From the cell containing the given text, extract its center point as (X, Y) coordinate. 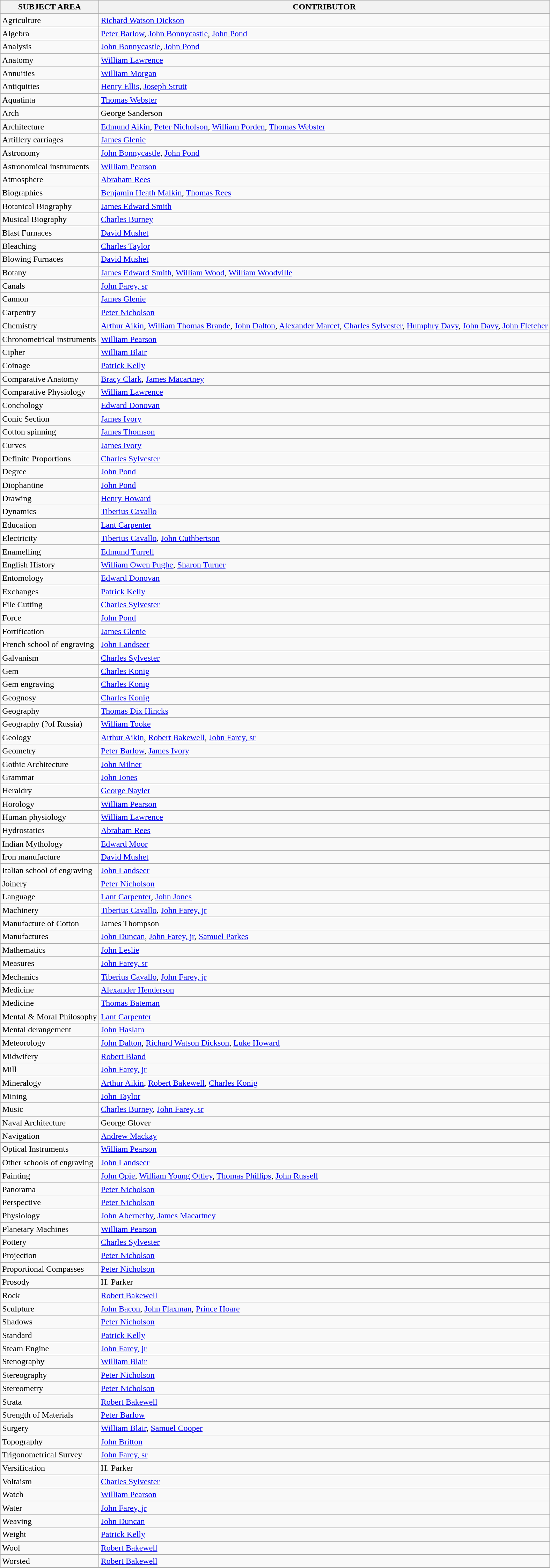
Coinage (50, 365)
Cipher (50, 352)
Fortification (50, 631)
Artillery carriages (50, 140)
Musical Biography (50, 220)
Other schools of engraving (50, 1162)
Peter Barlow, John Bonnycastle, John Pond (324, 34)
Mill (50, 1070)
Optical Instruments (50, 1149)
Atmosphere (50, 180)
Charles Burney, John Farey, sr (324, 1109)
Entomology (50, 578)
Pottery (50, 1242)
Language (50, 897)
Topography (50, 1442)
Mental & Moral Philosophy (50, 1017)
George Sanderson (324, 113)
Charles Burney (324, 220)
Geography (50, 711)
Bleaching (50, 246)
Water (50, 1508)
James Thompson (324, 923)
Comparative Anatomy (50, 379)
Thomas Bateman (324, 1003)
Cannon (50, 299)
Education (50, 525)
Panorama (50, 1189)
Lant Carpenter, John Jones (324, 897)
Force (50, 618)
Edmund Turrell (324, 551)
File Cutting (50, 605)
Andrew Mackay (324, 1136)
Anatomy (50, 60)
Astronomy (50, 153)
Comparative Physiology (50, 392)
Conchology (50, 406)
Watch (50, 1495)
Heraldry (50, 790)
Shadows (50, 1322)
Perspective (50, 1202)
Analysis (50, 47)
Stereometry (50, 1388)
Canals (50, 286)
Navigation (50, 1136)
Geometry (50, 751)
Joinery (50, 884)
John Taylor (324, 1096)
Biographies (50, 193)
Chemistry (50, 326)
Agriculture (50, 20)
Bracy Clark, James Macartney (324, 379)
French school of engraving (50, 645)
Mining (50, 1096)
William Blair, Samuel Cooper (324, 1428)
Projection (50, 1256)
Geognosy (50, 698)
Weaving (50, 1521)
Mineralogy (50, 1083)
SUBJECT AREA (50, 7)
Gothic Architecture (50, 764)
Meteorology (50, 1043)
Alexander Henderson (324, 990)
Strength of Materials (50, 1415)
Physiology (50, 1216)
Enamelling (50, 551)
Manufacture of Cotton (50, 923)
William Owen Pughe, Sharon Turner (324, 565)
James Edward Smith, William Wood, William Woodville (324, 273)
Naval Architecture (50, 1123)
Measures (50, 963)
John Abernethy, James Macartney (324, 1216)
Diophantine (50, 485)
Drawing (50, 498)
Human physiology (50, 817)
Painting (50, 1176)
Architecture (50, 126)
Gem engraving (50, 684)
William Morgan (324, 73)
Annuities (50, 73)
Exchanges (50, 592)
Botany (50, 273)
Prosody (50, 1282)
William Tooke (324, 724)
Blast Furnaces (50, 233)
CONTRIBUTOR (324, 7)
Arthur Aikin, William Thomas Brande, John Dalton, Alexander Marcet, Charles Sylvester, Humphry Davy, John Davy, John Fletcher (324, 326)
John Dalton, Richard Watson Dickson, Luke Howard (324, 1043)
Surgery (50, 1428)
Peter Barlow, James Ivory (324, 751)
Stereography (50, 1375)
John Leslie (324, 950)
Cotton spinning (50, 432)
Aquatinta (50, 100)
John Bacon, John Flaxman, Prince Hoare (324, 1309)
James Edward Smith (324, 206)
Benjamin Heath Malkin, Thomas Rees (324, 193)
Arch (50, 113)
Rock (50, 1295)
George Nayler (324, 790)
Botanical Biography (50, 206)
Horology (50, 804)
Machinery (50, 910)
Thomas Dix Hincks (324, 711)
Sculpture (50, 1309)
Peter Barlow (324, 1415)
Robert Bland (324, 1056)
John Britton (324, 1442)
Charles Taylor (324, 246)
Manufactures (50, 937)
Midwifery (50, 1056)
Blowing Furnaces (50, 259)
Galvanism (50, 658)
Dynamics (50, 512)
Stenography (50, 1362)
Curves (50, 445)
John Milner (324, 764)
Strata (50, 1402)
John Jones (324, 777)
Trigonometrical Survey (50, 1455)
Henry Howard (324, 498)
Music (50, 1109)
Hydrostatics (50, 831)
Steam Engine (50, 1348)
Chronometrical instruments (50, 339)
Edmund Aikin, Peter Nicholson, William Porden, Thomas Webster (324, 126)
Geology (50, 737)
Geography (?of Russia) (50, 724)
John Duncan (324, 1521)
Definite Proportions (50, 459)
Mathematics (50, 950)
English History (50, 565)
Henry Ellis, Joseph Strutt (324, 87)
Edward Moor (324, 844)
Arthur Aikin, Robert Bakewell, Charles Konig (324, 1083)
Tiberius Cavallo, John Cuthbertson (324, 538)
Mechanics (50, 976)
Grammar (50, 777)
Thomas Webster (324, 100)
Iron manufacture (50, 857)
Tiberius Cavallo (324, 512)
Astronomical instruments (50, 166)
Indian Mythology (50, 844)
Gem (50, 671)
Algebra (50, 34)
Planetary Machines (50, 1229)
Voltaism (50, 1481)
John Opie, William Young Ottley, Thomas Phillips, John Russell (324, 1176)
Proportional Compasses (50, 1269)
Degree (50, 472)
Worsted (50, 1561)
Versification (50, 1468)
John Haslam (324, 1030)
Conic Section (50, 419)
Arthur Aikin, Robert Bakewell, John Farey, sr (324, 737)
Italian school of engraving (50, 870)
James Thomson (324, 432)
Richard Watson Dickson (324, 20)
Mental derangement (50, 1030)
Weight (50, 1534)
George Glover (324, 1123)
Wool (50, 1548)
Electricity (50, 538)
Standard (50, 1335)
John Duncan, John Farey, jr, Samuel Parkes (324, 937)
Carpentry (50, 312)
Antiquities (50, 87)
